For the text-containing cell, return its midpoint in (X, Y) coordinate format. 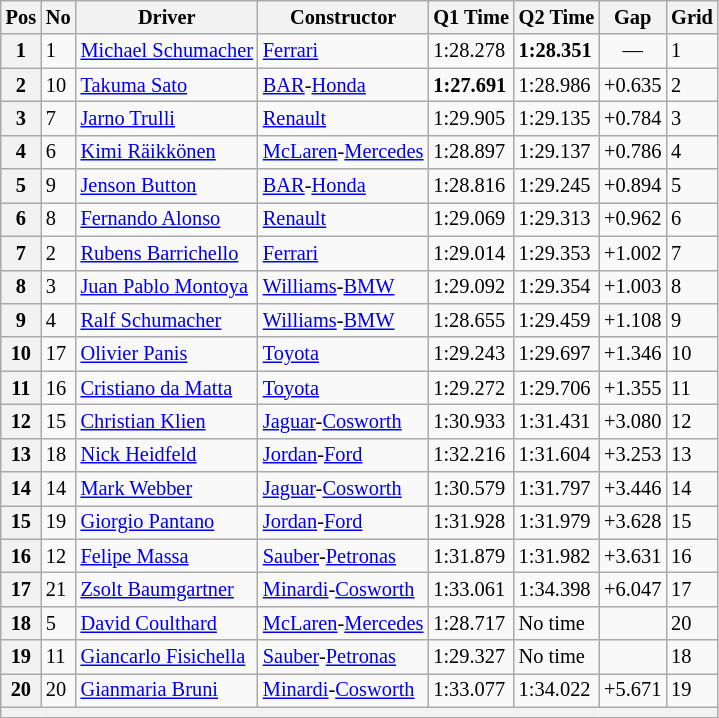
Jarno Trulli (167, 118)
+1.108 (632, 320)
Grid (692, 17)
Q1 Time (470, 17)
1:29.092 (470, 287)
1:29.272 (470, 388)
1:28.278 (470, 51)
1:31.797 (556, 489)
+3.631 (632, 556)
1:29.245 (556, 186)
Giancarlo Fisichella (167, 657)
Driver (167, 17)
+1.355 (632, 388)
1:29.135 (556, 118)
— (632, 51)
1:32.216 (470, 455)
Mark Webber (167, 489)
Cristiano da Matta (167, 388)
1:29.697 (556, 354)
1:28.717 (470, 623)
+6.047 (632, 589)
Jenson Button (167, 186)
1:30.579 (470, 489)
+5.671 (632, 690)
1:31.879 (470, 556)
Constructor (343, 17)
+1.003 (632, 287)
1:31.928 (470, 522)
+0.784 (632, 118)
Nick Heidfeld (167, 455)
Juan Pablo Montoya (167, 287)
1:28.897 (470, 152)
Zsolt Baumgartner (167, 589)
Giorgio Pantano (167, 522)
1:29.243 (470, 354)
1:31.431 (556, 421)
Takuma Sato (167, 85)
+3.080 (632, 421)
David Coulthard (167, 623)
1:30.933 (470, 421)
+1.002 (632, 253)
1:31.604 (556, 455)
1:31.979 (556, 522)
Ralf Schumacher (167, 320)
1:34.022 (556, 690)
1:29.327 (470, 657)
Gianmaria Bruni (167, 690)
1:29.014 (470, 253)
+0.962 (632, 219)
Fernando Alonso (167, 219)
Gap (632, 17)
Q2 Time (556, 17)
1:29.137 (556, 152)
1:29.069 (470, 219)
No (58, 17)
1:28.986 (556, 85)
Olivier Panis (167, 354)
1:29.905 (470, 118)
Christian Klien (167, 421)
+0.635 (632, 85)
+0.894 (632, 186)
Felipe Massa (167, 556)
1:27.691 (470, 85)
1:34.398 (556, 589)
1:29.313 (556, 219)
1:29.459 (556, 320)
1:33.077 (470, 690)
Michael Schumacher (167, 51)
1:28.655 (470, 320)
1:29.706 (556, 388)
21 (58, 589)
1:31.982 (556, 556)
+3.628 (632, 522)
+1.346 (632, 354)
Rubens Barrichello (167, 253)
1:28.351 (556, 51)
1:28.816 (470, 186)
Kimi Räikkönen (167, 152)
+3.446 (632, 489)
+3.253 (632, 455)
1:33.061 (470, 589)
1:29.353 (556, 253)
+0.786 (632, 152)
1:29.354 (556, 287)
Pos (21, 17)
